Output the (X, Y) coordinate of the center of the cell containing the given text.  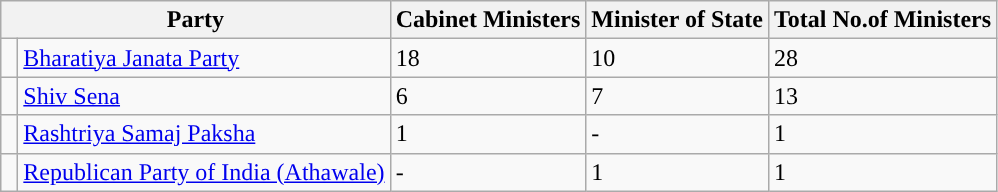
10 (678, 58)
28 (882, 58)
Shiv Sena (204, 96)
Party (196, 20)
Total No.of Ministers (882, 20)
6 (488, 96)
Rashtriya Samaj Paksha (204, 134)
Republican Party of India (Athawale) (204, 172)
Minister of State (678, 20)
18 (488, 58)
Cabinet Ministers (488, 20)
7 (678, 96)
13 (882, 96)
Bharatiya Janata Party (204, 58)
